Locate the cell with the specified text and output its (x, y) center coordinate. 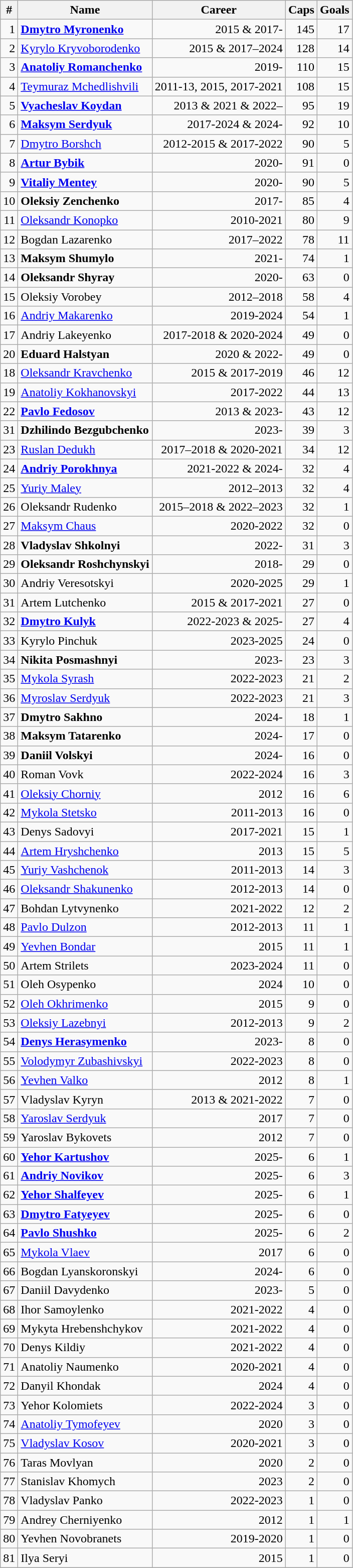
2021- (219, 259)
Dmytro Kulyk (85, 622)
2015 & 2017-2021 (219, 602)
Stanislav Khomych (85, 1482)
2015 & 2017-2019 (219, 373)
42 (9, 812)
64 (9, 1233)
Andriy Makarenko (85, 316)
Teymuraz Mchedlishvili (85, 86)
Oleksandr Kravchenko (85, 373)
Andriy Veresotskyi (85, 583)
Mykola Stetsko (85, 812)
145 (301, 29)
73 (9, 1405)
2011-13, 2015, 2017-2021 (219, 86)
Oleksandr Shyray (85, 278)
Andriy Lakeyenko (85, 335)
Oleksiy Lazebnyi (85, 1023)
66 (9, 1271)
Myroslav Serdyuk (85, 698)
2015 & 2017- (219, 29)
2013 & 2021 & 2022– (219, 105)
Maksym Shumylo (85, 259)
Roman Vovk (85, 774)
Vladyslav Shkolnyi (85, 545)
51 (9, 985)
Yevhen Bondar (85, 946)
Vladyslav Kosov (85, 1443)
38 (9, 736)
Andrey Cherniyenko (85, 1520)
76 (9, 1463)
20 (9, 354)
22 (9, 411)
Nikita Posmashnyi (85, 660)
77 (9, 1482)
Vladyslav Kyryn (85, 1099)
Anatoliy Tymofeyev (85, 1424)
50 (9, 966)
Bogdan Lazarenko (85, 239)
# (9, 10)
2012-2015 & 2017-2022 (219, 144)
67 (9, 1290)
57 (9, 1099)
Oleksiy Chorniy (85, 793)
2023-2024 (219, 966)
30 (9, 583)
Dmytro Borshch (85, 144)
Yuriy Vashchenok (85, 870)
Oleh Osypenko (85, 985)
Volodymyr Zubashivskyi (85, 1061)
2020 & 2022- (219, 354)
Mykola Vlaev (85, 1252)
Taras Movlyan (85, 1463)
Maksym Tatarenko (85, 736)
2017-2021 (219, 831)
Dmytro Sakhno (85, 717)
Pavlo Fedosov (85, 411)
2018- (219, 564)
37 (9, 717)
Artur Bybik (85, 163)
Yevhen Valko (85, 1080)
2015 & 2017–2024 (219, 48)
Artem Hryshchenko (85, 851)
Kyrylo Pinchuk (85, 641)
2012–2018 (219, 297)
2013 (219, 851)
47 (9, 908)
Yuriy Maley (85, 488)
79 (9, 1520)
68 (9, 1309)
Denys Sadovyi (85, 831)
Ihor Samoylenko (85, 1309)
26 (9, 507)
Pavlo Shushko (85, 1233)
62 (9, 1195)
75 (9, 1443)
2023-2025 (219, 641)
2017–2022 (219, 239)
Anatoliy Romanchenko (85, 67)
2020-2022 (219, 526)
55 (9, 1061)
56 (9, 1080)
2010-2021 (219, 220)
70 (9, 1348)
71 (9, 1367)
Goals (334, 10)
Eduard Halstyan (85, 354)
2020-2025 (219, 583)
61 (9, 1176)
48 (9, 927)
59 (9, 1137)
108 (301, 86)
Oleksiy Zenchenko (85, 201)
2017-2022 (219, 392)
Anatoliy Kokhanovskyi (85, 392)
Maksym Chaus (85, 526)
Dzhilindo Bezgubchenko (85, 430)
110 (301, 67)
Artem Lutchenko (85, 602)
Maksym Serdyuk (85, 125)
41 (9, 793)
Dmytro Fatyeyev (85, 1214)
85 (301, 201)
2021-2022 & 2024- (219, 468)
95 (301, 105)
81 (9, 1558)
72 (9, 1386)
Artem Strilets (85, 966)
Yehor Shalfeyev (85, 1195)
Danyil Khondak (85, 1386)
Vladyslav Panko (85, 1501)
Vitaliy Mentey (85, 182)
2012–2013 (219, 488)
Pavlo Dulzon (85, 927)
2017-2024 & 2024- (219, 125)
Oleksandr Konopko (85, 220)
Yaroslav Bykovets (85, 1137)
2019-2024 (219, 316)
92 (301, 125)
60 (9, 1156)
Caps (301, 10)
2019-2020 (219, 1539)
Mykyta Hrebenshchykov (85, 1329)
Bogdan Lyanskoronskyi (85, 1271)
45 (9, 870)
Denys Kildiy (85, 1348)
36 (9, 698)
2022- (219, 545)
Name (85, 10)
Andriy Porokhnya (85, 468)
Anatoliy Naumenko (85, 1367)
Yehor Kartushov (85, 1156)
28 (9, 545)
2017- (219, 201)
Oleksandr Rudenko (85, 507)
Oleksandr Roshchynskyi (85, 564)
Yehor Kolomiets (85, 1405)
69 (9, 1329)
Daniil Volskyi (85, 755)
2023 (219, 1482)
128 (301, 48)
2013 & 2023- (219, 411)
40 (9, 774)
Bohdan Lytvynenko (85, 908)
2017–2018 & 2020-2021 (219, 449)
Oleksiy Vorobey (85, 297)
2019- (219, 67)
Ilya Seryi (85, 1558)
65 (9, 1252)
Career (219, 10)
Mykola Syrash (85, 679)
53 (9, 1023)
Oleksandr Shakunenko (85, 889)
Dmytro Myronenko (85, 29)
2015–2018 & 2022–2023 (219, 507)
Andriy Novikov (85, 1176)
2013 & 2021-2022 (219, 1099)
35 (9, 679)
52 (9, 1004)
Kyrylo Kryvoborodenko (85, 48)
2017-2018 & 2020-2024 (219, 335)
Denys Herasymenko (85, 1042)
91 (301, 163)
25 (9, 488)
Ruslan Dedukh (85, 449)
Yevhen Novobranets (85, 1539)
2022-2023 & 2025- (219, 622)
Daniil Davydenko (85, 1290)
Oleh Okhrimenko (85, 1004)
Vyacheslav Koydan (85, 105)
Yaroslav Serdyuk (85, 1118)
33 (9, 641)
